Search for the cell housing the specified text and yield its [X, Y] center coordinate. 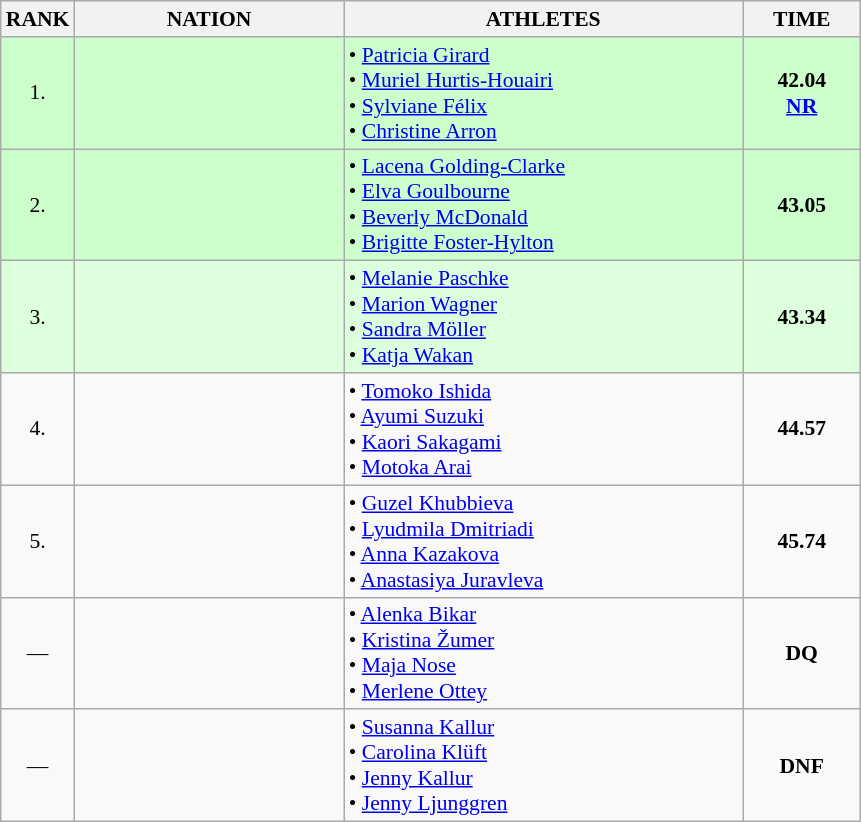
45.74 [802, 541]
1. [38, 93]
NATION [208, 19]
• Tomoko Ishida• Ayumi Suzuki• Kaori Sakagami• Motoka Arai [544, 429]
• Alenka Bikar• Kristina Žumer• Maja Nose• Merlene Ottey [544, 653]
5. [38, 541]
42.04NR [802, 93]
ATHLETES [544, 19]
RANK [38, 19]
2. [38, 205]
TIME [802, 19]
• Patricia Girard• Muriel Hurtis-Houairi• Sylviane Félix• Christine Arron [544, 93]
4. [38, 429]
43.34 [802, 317]
44.57 [802, 429]
DQ [802, 653]
43.05 [802, 205]
• Melanie Paschke• Marion Wagner• Sandra Möller• Katja Wakan [544, 317]
• Susanna Kallur• Carolina Klüft• Jenny Kallur• Jenny Ljunggren [544, 766]
• Lacena Golding-Clarke• Elva Goulbourne• Beverly McDonald• Brigitte Foster-Hylton [544, 205]
• Guzel Khubbieva• Lyudmila Dmitriadi• Anna Kazakova• Anastasiya Juravleva [544, 541]
DNF [802, 766]
3. [38, 317]
